Search for the cell housing the specified text and yield its (X, Y) center coordinate. 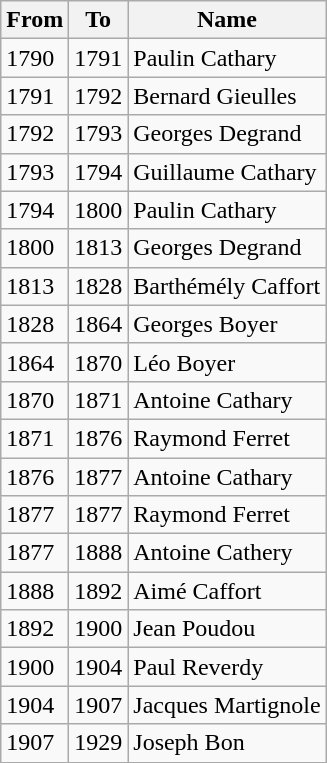
Guillaume Cathary (227, 172)
Joseph Bon (227, 743)
From (35, 20)
Jean Poudou (227, 629)
Bernard Gieulles (227, 96)
1790 (35, 58)
Aimé Caffort (227, 591)
1929 (98, 743)
Name (227, 20)
Barthémély Caffort (227, 286)
Antoine Cathery (227, 553)
Léo Boyer (227, 362)
Paul Reverdy (227, 667)
Georges Boyer (227, 324)
To (98, 20)
Jacques Martignole (227, 705)
